Extract the [x, y] coordinate from the center of the cell holding the provided text.  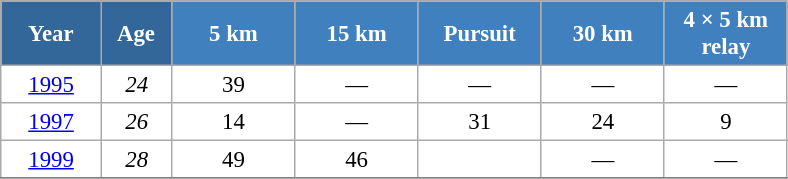
1997 [52, 122]
30 km [602, 34]
28 [136, 160]
39 [234, 85]
9 [726, 122]
1995 [52, 85]
46 [356, 160]
4 × 5 km relay [726, 34]
Pursuit [480, 34]
15 km [356, 34]
49 [234, 160]
Year [52, 34]
26 [136, 122]
14 [234, 122]
31 [480, 122]
5 km [234, 34]
1999 [52, 160]
Age [136, 34]
